Scan for the cell matching the given text and deliver its (X, Y) coordinate at center. 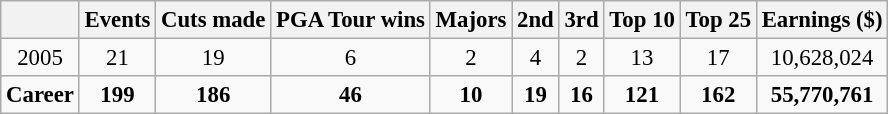
Top 25 (718, 20)
PGA Tour wins (351, 20)
2005 (40, 58)
162 (718, 95)
6 (351, 58)
21 (117, 58)
16 (582, 95)
Majors (470, 20)
4 (536, 58)
Cuts made (214, 20)
Earnings ($) (822, 20)
Career (40, 95)
17 (718, 58)
186 (214, 95)
2nd (536, 20)
55,770,761 (822, 95)
13 (642, 58)
46 (351, 95)
121 (642, 95)
10 (470, 95)
10,628,024 (822, 58)
3rd (582, 20)
Events (117, 20)
199 (117, 95)
Top 10 (642, 20)
